Output the (X, Y) coordinate of the center of the cell containing the given text.  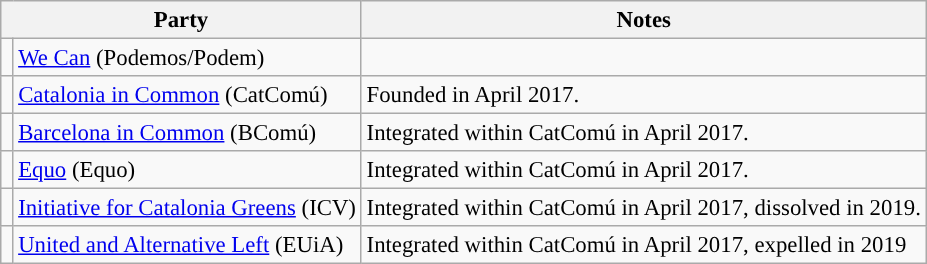
Founded in April 2017. (644, 95)
Integrated within CatComú in April 2017, dissolved in 2019. (644, 208)
Initiative for Catalonia Greens (ICV) (187, 208)
Party (182, 20)
We Can (Podemos/Podem) (187, 58)
Equo (Equo) (187, 170)
Catalonia in Common (CatComú) (187, 95)
Integrated within CatComú in April 2017, expelled in 2019 (644, 245)
Barcelona in Common (BComú) (187, 133)
United and Alternative Left (EUiA) (187, 245)
Notes (644, 20)
